For the text-containing cell, return its midpoint in (x, y) coordinate format. 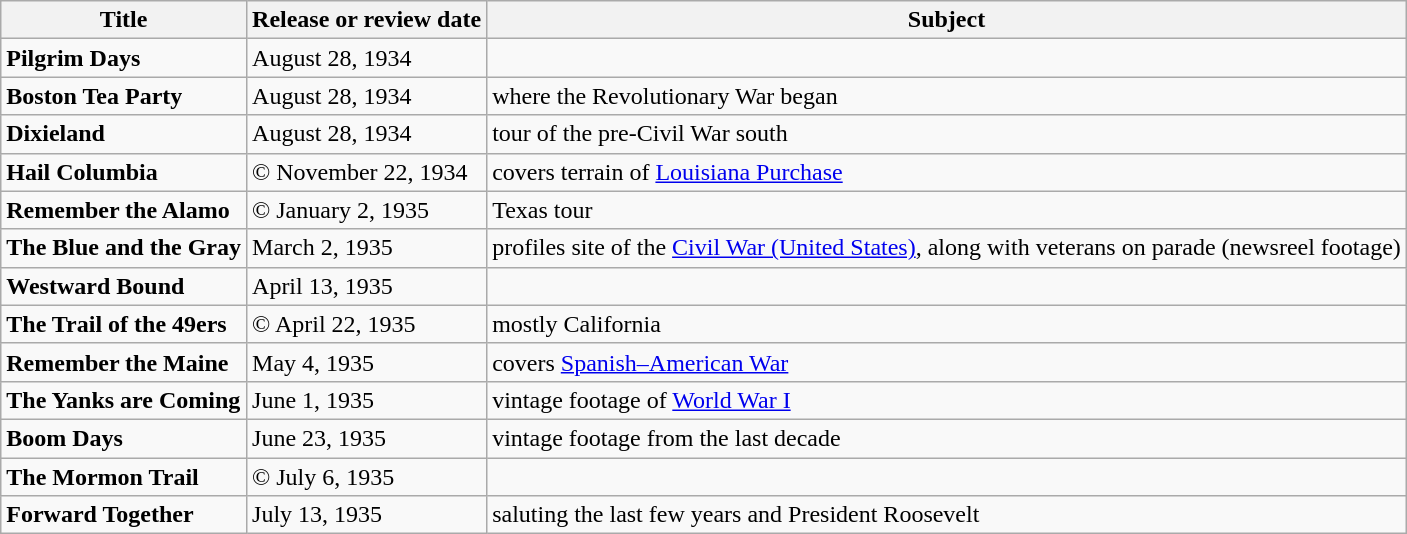
tour of the pre-Civil War south (947, 134)
The Trail of the 49ers (124, 324)
Remember the Alamo (124, 210)
covers Spanish–American War (947, 362)
July 13, 1935 (367, 515)
covers terrain of Louisiana Purchase (947, 172)
where the Revolutionary War began (947, 96)
Subject (947, 20)
May 4, 1935 (367, 362)
Dixieland (124, 134)
Westward Bound (124, 286)
vintage footage of World War I (947, 400)
June 23, 1935 (367, 438)
March 2, 1935 (367, 248)
© July 6, 1935 (367, 477)
June 1, 1935 (367, 400)
Title (124, 20)
Remember the Maine (124, 362)
© April 22, 1935 (367, 324)
Boom Days (124, 438)
Hail Columbia (124, 172)
saluting the last few years and President Roosevelt (947, 515)
The Mormon Trail (124, 477)
vintage footage from the last decade (947, 438)
© January 2, 1935 (367, 210)
mostly California (947, 324)
April 13, 1935 (367, 286)
The Blue and the Gray (124, 248)
Boston Tea Party (124, 96)
© November 22, 1934 (367, 172)
Pilgrim Days (124, 58)
Release or review date (367, 20)
profiles site of the Civil War (United States), along with veterans on parade (newsreel footage) (947, 248)
Forward Together (124, 515)
Texas tour (947, 210)
The Yanks are Coming (124, 400)
